Extract the [X, Y] coordinate from the center of the cell holding the provided text.  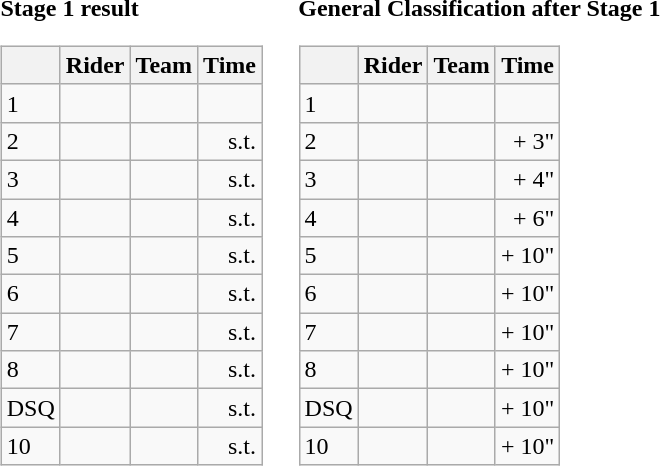
+ 6" [527, 217]
+ 4" [527, 179]
+ 3" [527, 141]
